Output the (X, Y) coordinate of the center of the cell containing the given text.  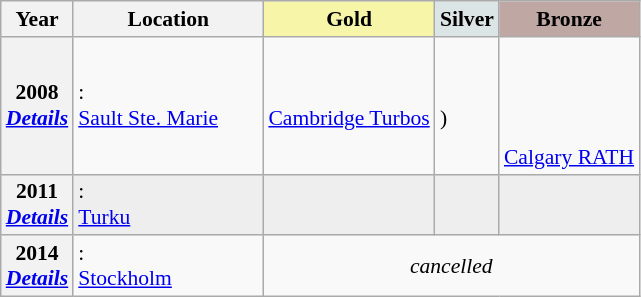
) (467, 106)
2008 Details (37, 106)
Location (168, 19)
:Turku (168, 204)
Year (37, 19)
:Stockholm (168, 266)
Silver (467, 19)
Calgary RATH (569, 106)
2014 Details (37, 266)
cancelled (451, 266)
2011Details (37, 204)
Gold (348, 19)
Bronze (569, 19)
Cambridge Turbos (348, 106)
:Sault Ste. Marie (168, 106)
